Identify which cell holds the provided text, then report its [X, Y] central coordinate. 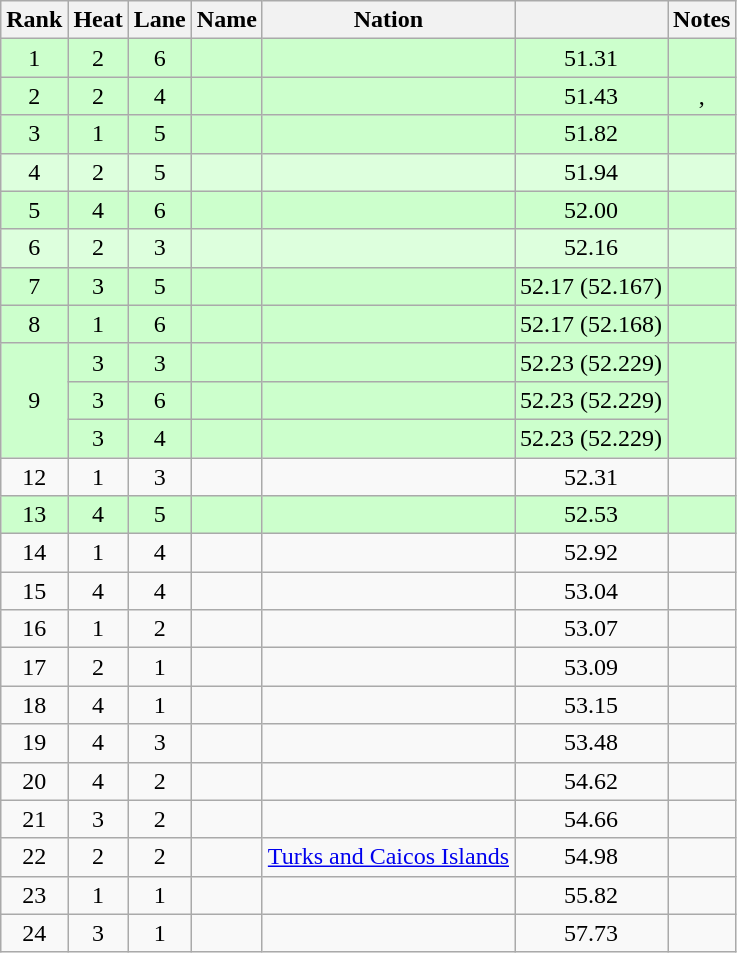
20 [34, 781]
52.17 (52.168) [592, 324]
52.00 [592, 210]
53.04 [592, 591]
16 [34, 629]
53.07 [592, 629]
Heat [98, 20]
13 [34, 515]
22 [34, 857]
54.66 [592, 819]
51.31 [592, 58]
52.17 (52.167) [592, 286]
Rank [34, 20]
51.82 [592, 134]
21 [34, 819]
15 [34, 591]
52.53 [592, 515]
52.31 [592, 477]
53.15 [592, 705]
17 [34, 667]
23 [34, 895]
7 [34, 286]
18 [34, 705]
Lane [160, 20]
Turks and Caicos Islands [388, 857]
52.16 [592, 248]
54.98 [592, 857]
57.73 [592, 933]
24 [34, 933]
52.92 [592, 553]
Nation [388, 20]
12 [34, 477]
, [702, 96]
14 [34, 553]
51.43 [592, 96]
9 [34, 400]
19 [34, 743]
54.62 [592, 781]
55.82 [592, 895]
53.48 [592, 743]
8 [34, 324]
51.94 [592, 172]
53.09 [592, 667]
Name [226, 20]
Notes [702, 20]
